Return the [x, y] coordinate for the center point of the cell that contains the specified text.  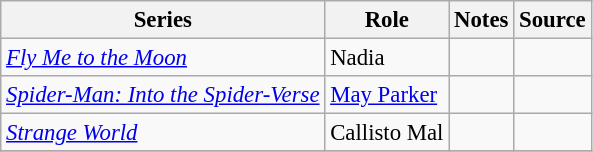
May Parker [387, 95]
Callisto Mal [387, 133]
Role [387, 20]
Strange World [163, 133]
Nadia [387, 58]
Notes [482, 20]
Fly Me to the Moon [163, 58]
Spider-Man: Into the Spider-Verse [163, 95]
Series [163, 20]
Source [552, 20]
